Return [x, y] of the center of cell containing provided text 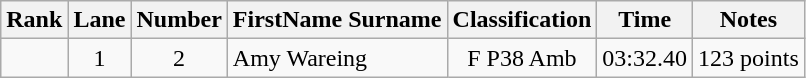
FirstName Surname [337, 20]
Lane [100, 20]
03:32.40 [645, 58]
2 [179, 58]
F P38 Amb [522, 58]
Rank [34, 20]
Notes [749, 20]
123 points [749, 58]
Time [645, 20]
Classification [522, 20]
Amy Wareing [337, 58]
Number [179, 20]
1 [100, 58]
